Search for the cell housing the specified text and yield its (x, y) center coordinate. 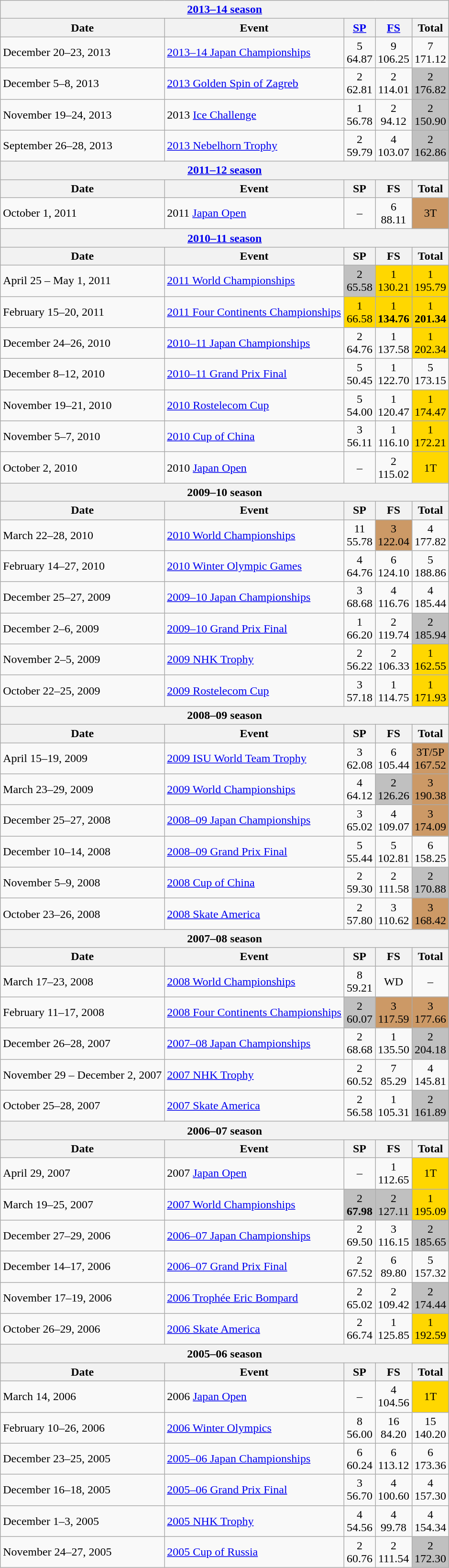
4 99.78 (394, 1521)
1 122.70 (394, 374)
October 22–25, 2009 (82, 691)
December 26–28, 2007 (82, 1044)
2 111.58 (394, 883)
2005–06 season (225, 1354)
2 150.90 (430, 115)
2 204.18 (430, 1044)
3 110.62 (394, 914)
October 23–26, 2008 (82, 914)
1 174.47 (430, 406)
2009–10 Japan Championships (254, 597)
2006 Trophée Eric Bompard (254, 1298)
November 29 – December 2, 2007 (82, 1074)
2 56.22 (360, 659)
2 176.82 (430, 83)
2 60.07 (360, 1012)
1 134.76 (394, 312)
2006 Winter Olympics (254, 1427)
2007–08 season (225, 939)
March 17–23, 2008 (82, 982)
April 25 – May 1, 2011 (82, 280)
2011 Four Continents Championships (254, 312)
1 66.58 (360, 312)
4 100.60 (394, 1490)
2008 Cup of China (254, 883)
6 105.44 (394, 758)
5 157.32 (430, 1267)
2013–14 season (225, 10)
2 66.74 (360, 1329)
February 11–17, 2008 (82, 1012)
November 19–24, 2013 (82, 115)
1 171.93 (430, 691)
2005–06 Grand Prix Final (254, 1490)
October 25–28, 2007 (82, 1106)
2006–07 Japan Championships (254, 1236)
2010 Japan Open (254, 468)
March 19–25, 2007 (82, 1204)
2006 Skate America (254, 1329)
4 116.76 (394, 597)
2010 Winter Olympic Games (254, 566)
3 56.11 (360, 436)
2008 Four Continents Championships (254, 1012)
1 195.79 (430, 280)
4 145.81 (430, 1074)
2013 Nebelhorn Trophy (254, 145)
2 65.02 (360, 1298)
3 116.15 (394, 1236)
December 25–27, 2009 (82, 597)
2007–08 Japan Championships (254, 1044)
2007 Skate America (254, 1106)
1 192.59 (430, 1329)
1 116.10 (394, 436)
October 26–29, 2006 (82, 1329)
November 5–9, 2008 (82, 883)
15 140.20 (430, 1427)
2 109.42 (394, 1298)
2 68.68 (360, 1044)
1 202.34 (430, 343)
1 120.47 (394, 406)
1 112.65 (394, 1173)
2 60.52 (360, 1074)
December 1–3, 2005 (82, 1521)
December 2–6, 2009 (82, 629)
1 135.50 (394, 1044)
7 171.12 (430, 53)
2010–11 Grand Prix Final (254, 374)
March 22–28, 2010 (82, 535)
November 17–19, 2006 (82, 1298)
2007 Japan Open (254, 1173)
3 62.08 (360, 758)
December 14–17, 2006 (82, 1267)
November 2–5, 2009 (82, 659)
1 114.75 (394, 691)
2008–09 season (225, 715)
7 85.29 (394, 1074)
2 67.52 (360, 1267)
2009–10 season (225, 492)
April 15–19, 2009 (82, 758)
2 94.12 (394, 115)
16 84.20 (394, 1427)
6 88.11 (394, 213)
2011 World Championships (254, 280)
October 2, 2010 (82, 468)
6 60.24 (360, 1459)
2013 Ice Challenge (254, 115)
2008 Skate America (254, 914)
4 109.07 (394, 821)
1 130.21 (394, 280)
December 16–18, 2005 (82, 1490)
2005 Cup of Russia (254, 1552)
2007 NHK Trophy (254, 1074)
2 172.30 (430, 1552)
2 62.81 (360, 83)
1 125.85 (394, 1329)
2006–07 season (225, 1130)
4 54.56 (360, 1521)
2009–10 Grand Prix Final (254, 629)
December 24–26, 2010 (82, 343)
2010–11 season (225, 238)
April 29, 2007 (82, 1173)
2 161.89 (430, 1106)
1 137.58 (394, 343)
2 60.76 (360, 1552)
11 55.78 (360, 535)
December 25–27, 2008 (82, 821)
2009 ISU World Team Trophy (254, 758)
2006 Japan Open (254, 1397)
2009 Rostelecom Cup (254, 691)
3 117.59 (394, 1012)
2 174.44 (430, 1298)
2 106.33 (394, 659)
2 119.74 (394, 629)
8 59.21 (360, 982)
1 195.09 (430, 1204)
September 26–28, 2013 (82, 145)
2 56.58 (360, 1106)
2009 NHK Trophy (254, 659)
2013–14 Japan Championships (254, 53)
6 158.25 (430, 851)
8 56.00 (360, 1427)
2010 World Championships (254, 535)
4 154.34 (430, 1521)
1 56.78 (360, 115)
November 24–27, 2005 (82, 1552)
December 20–23, 2013 (82, 53)
2009 World Championships (254, 789)
2 111.54 (394, 1552)
5 55.44 (360, 851)
2 162.86 (430, 145)
3 122.04 (394, 535)
2006–07 Grand Prix Final (254, 1267)
2 59.79 (360, 145)
2 185.65 (430, 1236)
5 188.86 (430, 566)
2 127.11 (394, 1204)
3 168.42 (430, 914)
December 5–8, 2013 (82, 83)
2010 Rostelecom Cup (254, 406)
1 162.55 (430, 659)
3 65.02 (360, 821)
5 173.15 (430, 374)
February 15–20, 2011 (82, 312)
1 172.21 (430, 436)
December 23–25, 2005 (82, 1459)
December 27–29, 2006 (82, 1236)
2005–06 Japan Championships (254, 1459)
2008 World Championships (254, 982)
6 173.36 (430, 1459)
4 103.07 (394, 145)
3 190.38 (430, 789)
2007 World Championships (254, 1204)
1 66.20 (360, 629)
2 185.94 (430, 629)
2 57.80 (360, 914)
2 69.50 (360, 1236)
2 114.01 (394, 83)
2 115.02 (394, 468)
5 102.81 (394, 851)
December 8–12, 2010 (82, 374)
2 59.30 (360, 883)
1 105.31 (394, 1106)
4 177.82 (430, 535)
2 64.76 (360, 343)
2011–12 season (225, 170)
3 56.70 (360, 1490)
6 124.10 (394, 566)
5 50.45 (360, 374)
2008–09 Japan Championships (254, 821)
October 1, 2011 (82, 213)
2 65.58 (360, 280)
5 54.00 (360, 406)
6 89.80 (394, 1267)
3T/5P 167.52 (430, 758)
November 5–7, 2010 (82, 436)
March 14, 2006 (82, 1397)
1 201.34 (430, 312)
4 157.30 (430, 1490)
2008–09 Grand Prix Final (254, 851)
4 104.56 (394, 1397)
2013 Golden Spin of Zagreb (254, 83)
February 10–26, 2006 (82, 1427)
5 64.87 (360, 53)
4 64.76 (360, 566)
2 170.88 (430, 883)
9 106.25 (394, 53)
2010–11 Japan Championships (254, 343)
2 126.26 (394, 789)
2010 Cup of China (254, 436)
4 64.12 (360, 789)
6 113.12 (394, 1459)
November 19–21, 2010 (82, 406)
March 23–29, 2009 (82, 789)
3 68.68 (360, 597)
3 174.09 (430, 821)
3 57.18 (360, 691)
3T (430, 213)
February 14–27, 2010 (82, 566)
3 177.66 (430, 1012)
2011 Japan Open (254, 213)
2 67.98 (360, 1204)
WD (394, 982)
4 185.44 (430, 597)
2005 NHK Trophy (254, 1521)
December 10–14, 2008 (82, 851)
